Search for the cell housing the specified text and yield its [X, Y] center coordinate. 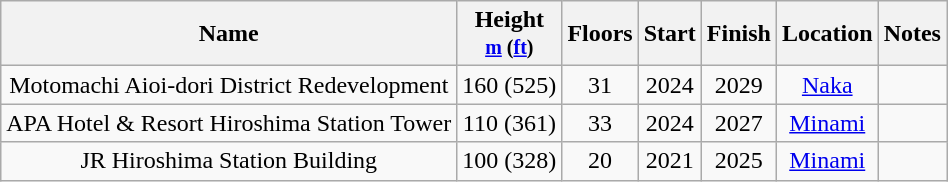
JR Hiroshima Station Building [229, 161]
110 (361) [510, 123]
Location [827, 34]
Start [670, 34]
Floors [600, 34]
31 [600, 85]
160 (525) [510, 85]
2025 [738, 161]
Notes [912, 34]
2029 [738, 85]
Naka [827, 85]
APA Hotel & Resort Hiroshima Station Tower [229, 123]
Name [229, 34]
33 [600, 123]
20 [600, 161]
2027 [738, 123]
Finish [738, 34]
Heightm (ft) [510, 34]
Motomachi Aioi-dori District Redevelopment [229, 85]
2021 [670, 161]
100 (328) [510, 161]
